Search for the cell housing the specified text and yield its (x, y) center coordinate. 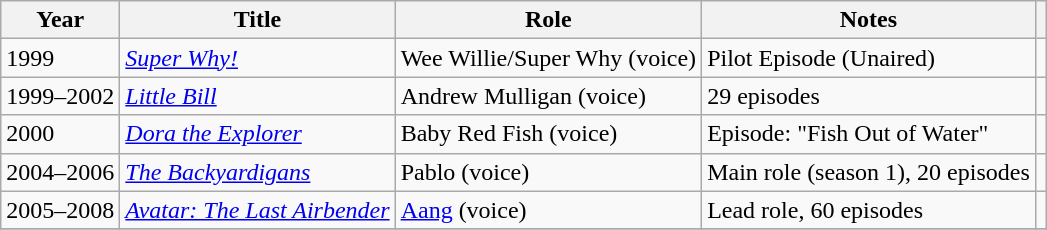
Avatar: The Last Airbender (258, 210)
2005–2008 (60, 210)
The Backyardigans (258, 172)
Baby Red Fish (voice) (548, 134)
Little Bill (258, 96)
Notes (869, 20)
1999–2002 (60, 96)
2000 (60, 134)
Pablo (voice) (548, 172)
Role (548, 20)
Dora the Explorer (258, 134)
2004–2006 (60, 172)
Andrew Mulligan (voice) (548, 96)
Aang (voice) (548, 210)
Year (60, 20)
Title (258, 20)
Lead role, 60 episodes (869, 210)
Pilot Episode (Unaired) (869, 58)
Wee Willie/Super Why (voice) (548, 58)
29 episodes (869, 96)
1999 (60, 58)
Episode: "Fish Out of Water" (869, 134)
Super Why! (258, 58)
Main role (season 1), 20 episodes (869, 172)
